Locate the cell with the specified text and output its [X, Y] center coordinate. 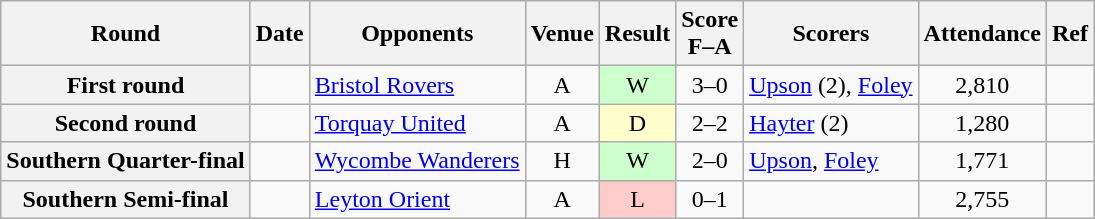
Upson (2), Foley [831, 85]
Result [637, 34]
2–0 [710, 161]
1,771 [982, 161]
Opponents [417, 34]
2,810 [982, 85]
D [637, 123]
Torquay United [417, 123]
0–1 [710, 199]
Attendance [982, 34]
1,280 [982, 123]
Second round [126, 123]
Southern Semi-final [126, 199]
Round [126, 34]
Bristol Rovers [417, 85]
Venue [562, 34]
2–2 [710, 123]
Date [280, 34]
Southern Quarter-final [126, 161]
Leyton Orient [417, 199]
Wycombe Wanderers [417, 161]
First round [126, 85]
ScoreF–A [710, 34]
Hayter (2) [831, 123]
Ref [1070, 34]
Scorers [831, 34]
3–0 [710, 85]
H [562, 161]
Upson, Foley [831, 161]
2,755 [982, 199]
L [637, 199]
